Capture the cell that displays the provided text and extract its [X, Y] central coordinate. 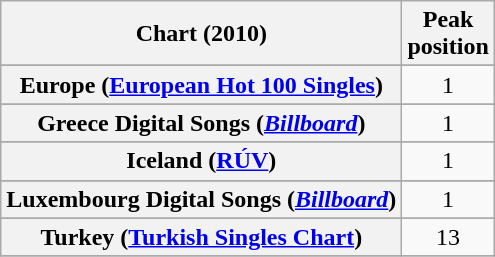
Greece Digital Songs (Billboard) [202, 123]
Luxembourg Digital Songs (Billboard) [202, 199]
Iceland (RÚV) [202, 161]
Chart (2010) [202, 34]
Turkey (Turkish Singles Chart) [202, 237]
Peakposition [448, 34]
13 [448, 237]
Europe (European Hot 100 Singles) [202, 85]
